Return (x, y) of the center of cell containing provided text 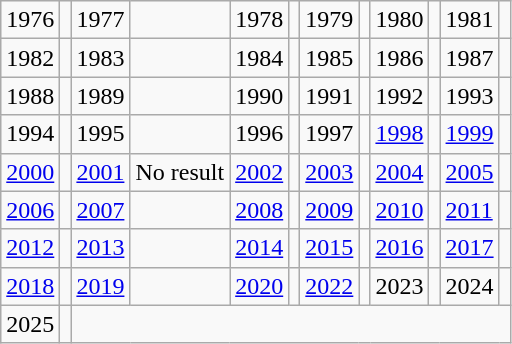
1984 (260, 58)
2009 (330, 210)
2012 (30, 248)
1980 (400, 20)
2003 (330, 172)
1990 (260, 96)
1988 (30, 96)
2024 (470, 286)
2016 (400, 248)
1976 (30, 20)
2022 (330, 286)
2010 (400, 210)
2020 (260, 286)
1983 (100, 58)
1977 (100, 20)
1986 (400, 58)
2008 (260, 210)
1981 (470, 20)
2004 (400, 172)
2006 (30, 210)
1982 (30, 58)
1995 (100, 134)
2017 (470, 248)
2013 (100, 248)
2025 (30, 324)
1993 (470, 96)
1989 (100, 96)
2014 (260, 248)
2005 (470, 172)
No result (180, 172)
2015 (330, 248)
1997 (330, 134)
1996 (260, 134)
2019 (100, 286)
1987 (470, 58)
1978 (260, 20)
2018 (30, 286)
1999 (470, 134)
1994 (30, 134)
1998 (400, 134)
2000 (30, 172)
1991 (330, 96)
1985 (330, 58)
2001 (100, 172)
2011 (470, 210)
2002 (260, 172)
2023 (400, 286)
2007 (100, 210)
1992 (400, 96)
1979 (330, 20)
